Scan for the cell matching the given text and deliver its [x, y] coordinate at center. 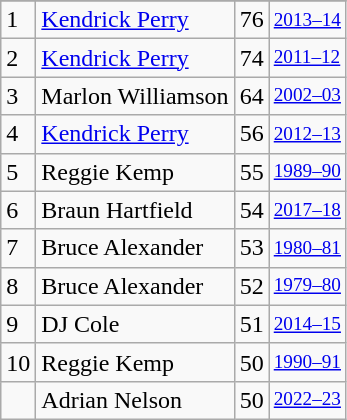
8 [18, 286]
2 [18, 58]
2012–13 [307, 134]
1989–90 [307, 172]
2013–14 [307, 20]
10 [18, 362]
56 [252, 134]
64 [252, 96]
2014–15 [307, 324]
4 [18, 134]
76 [252, 20]
74 [252, 58]
9 [18, 324]
1980–81 [307, 248]
51 [252, 324]
1 [18, 20]
2022–23 [307, 400]
55 [252, 172]
2011–12 [307, 58]
3 [18, 96]
2002–03 [307, 96]
Marlon Williamson [135, 96]
54 [252, 210]
53 [252, 248]
6 [18, 210]
1979–80 [307, 286]
2017–18 [307, 210]
DJ Cole [135, 324]
Adrian Nelson [135, 400]
52 [252, 286]
Braun Hartfield [135, 210]
1990–91 [307, 362]
5 [18, 172]
7 [18, 248]
